Find where the given text appears and provide that cell's center as (X, Y) coordinate. 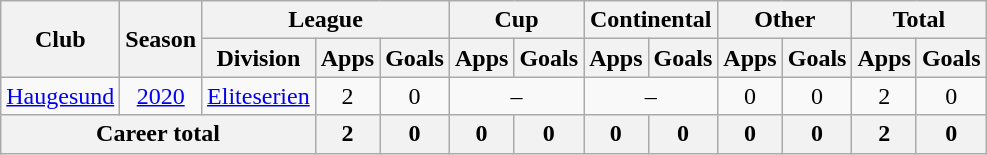
Other (785, 20)
Total (919, 20)
Season (161, 39)
Continental (651, 20)
Eliteserien (259, 96)
2020 (161, 96)
Cup (516, 20)
Division (259, 58)
League (326, 20)
Career total (158, 134)
Haugesund (60, 96)
Club (60, 39)
